Extract the (x, y) coordinate from the center of the cell holding the provided text.  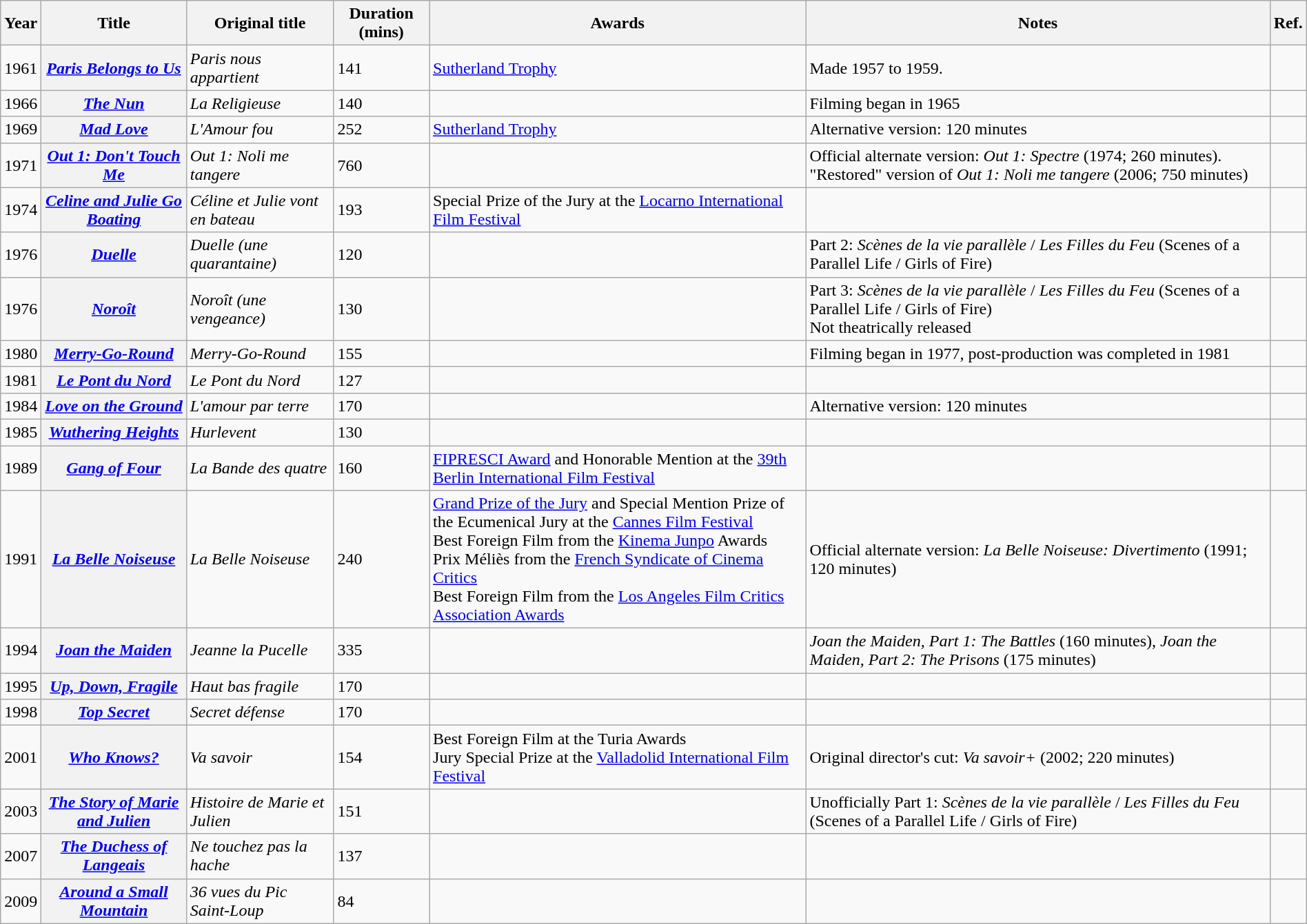
Hurlevent (260, 432)
Out 1: Don't Touch Me (114, 165)
36 vues du Pic Saint-Loup (260, 901)
Official alternate version: La Belle Noiseuse: Divertimento (1991; 120 minutes) (1038, 559)
Part 3: Scènes de la vie parallèle / Les Filles du Feu (Scenes of a Parallel Life / Girls of Fire)Not theatrically released (1038, 309)
Original director's cut: Va savoir+ (2002; 220 minutes) (1038, 757)
Special Prize of the Jury at the Locarno International Film Festival (618, 209)
L'amour par terre (260, 406)
Original title (260, 23)
Noroît (114, 309)
Top Secret (114, 712)
La Religieuse (260, 103)
Filming began in 1977, post-production was completed in 1981 (1038, 353)
The Nun (114, 103)
Joan the Maiden (114, 650)
Notes (1038, 23)
Noroît (une vengeance) (260, 309)
Year (21, 23)
1991 (21, 559)
1981 (21, 380)
Made 1957 to 1959. (1038, 68)
1985 (21, 432)
151 (382, 812)
Paris nous appartient (260, 68)
Love on the Ground (114, 406)
1971 (21, 165)
2003 (21, 812)
1974 (21, 209)
Secret défense (260, 712)
Filming began in 1965 (1038, 103)
120 (382, 255)
Out 1: Noli me tangere (260, 165)
2007 (21, 856)
Paris Belongs to Us (114, 68)
1966 (21, 103)
Ne touchez pas la hache (260, 856)
Awards (618, 23)
2009 (21, 901)
1995 (21, 686)
1989 (21, 467)
FIPRESCI Award and Honorable Mention at the 39th Berlin International Film Festival (618, 467)
1961 (21, 68)
Histoire de Marie et Julien (260, 812)
The Story of Marie and Julien (114, 812)
Duelle (114, 255)
Up, Down, Fragile (114, 686)
Celine and Julie Go Boating (114, 209)
Céline et Julie vont en bateau (260, 209)
Ref. (1288, 23)
Official alternate version: Out 1: Spectre (1974; 260 minutes). "Restored" version of Out 1: Noli me tangere (2006; 750 minutes) (1038, 165)
2001 (21, 757)
Around a Small Mountain (114, 901)
Duelle (une quarantaine) (260, 255)
Gang of Four (114, 467)
141 (382, 68)
84 (382, 901)
Duration (mins) (382, 23)
The Duchess of Langeais (114, 856)
335 (382, 650)
Mad Love (114, 130)
193 (382, 209)
1994 (21, 650)
154 (382, 757)
1980 (21, 353)
Part 2: Scènes de la vie parallèle / Les Filles du Feu (Scenes of a Parallel Life / Girls of Fire) (1038, 255)
140 (382, 103)
Haut bas fragile (260, 686)
1998 (21, 712)
127 (382, 380)
Va savoir (260, 757)
240 (382, 559)
760 (382, 165)
155 (382, 353)
252 (382, 130)
Joan the Maiden, Part 1: The Battles (160 minutes), Joan the Maiden, Part 2: The Prisons (175 minutes) (1038, 650)
L'Amour fou (260, 130)
Unofficially Part 1: Scènes de la vie parallèle / Les Filles du Feu (Scenes of a Parallel Life / Girls of Fire) (1038, 812)
La Bande des quatre (260, 467)
Jeanne la Pucelle (260, 650)
137 (382, 856)
Best Foreign Film at the Turia AwardsJury Special Prize at the Valladolid International Film Festival (618, 757)
160 (382, 467)
Wuthering Heights (114, 432)
Who Knows? (114, 757)
1984 (21, 406)
Title (114, 23)
1969 (21, 130)
